Return the [x, y] coordinate for the center point of the cell that contains the specified text.  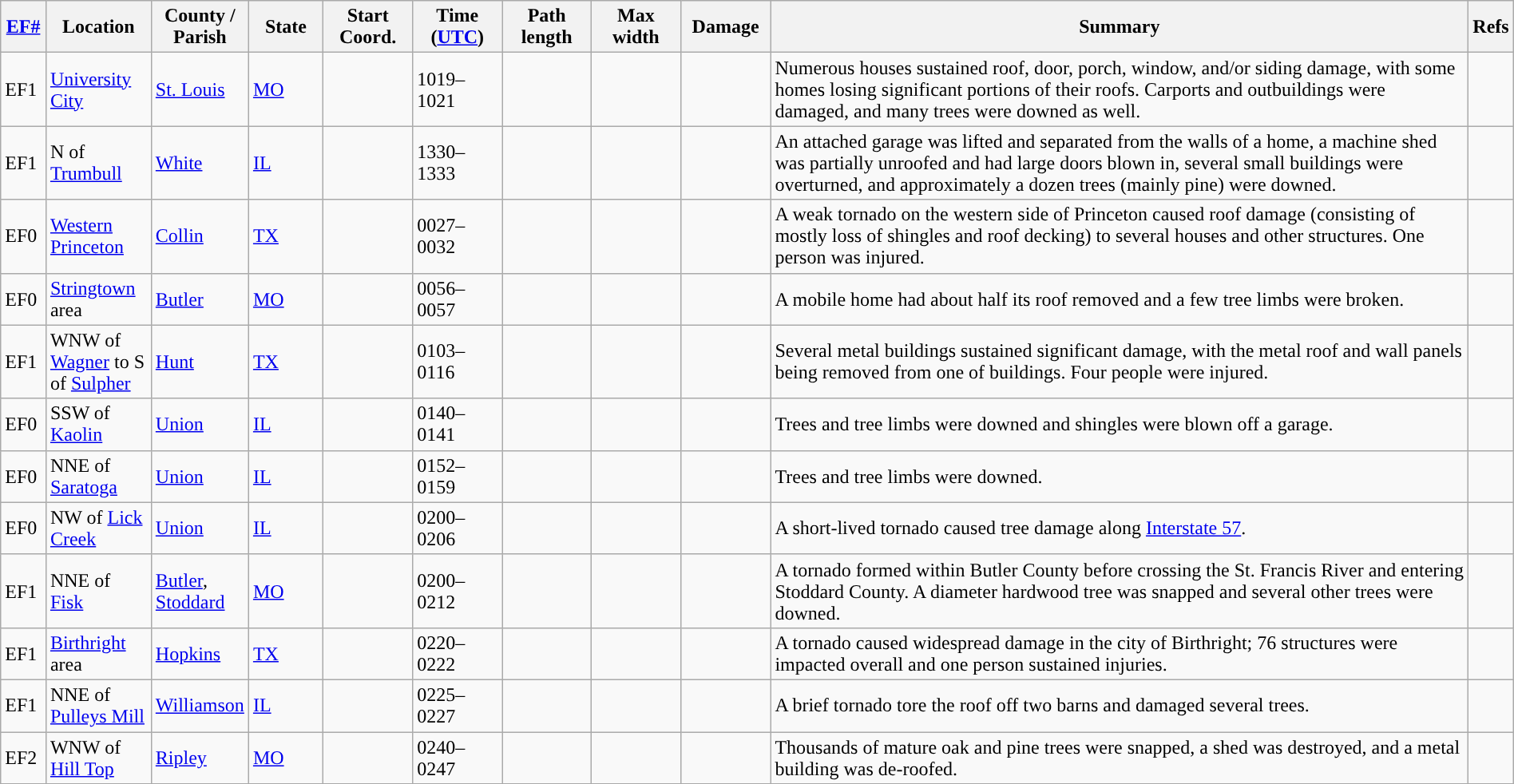
Collin [200, 236]
Williamson [200, 706]
A tornado caused widespread damage in the city of Birthright; 76 structures were impacted overall and one person sustained injuries. [1120, 653]
EF# [24, 27]
0220–0222 [458, 653]
N of Trumbull [98, 163]
0200–0206 [458, 529]
Butler [200, 299]
NNE of Pulleys Mill [98, 706]
Trees and tree limbs were downed and shingles were blown off a garage. [1120, 425]
0225–0227 [458, 706]
Time (UTC) [458, 27]
University City [98, 89]
Summary [1120, 27]
St. Louis [200, 89]
A short-lived tornado caused tree damage along Interstate 57. [1120, 529]
EF2 [24, 757]
0103–0116 [458, 362]
Trees and tree limbs were downed. [1120, 476]
NW of Lick Creek [98, 529]
1330–1333 [458, 163]
Start Coord. [368, 27]
Hunt [200, 362]
Birthright area [98, 653]
Butler, Stoddard [200, 591]
Damage [725, 27]
WNW of Wagner to S of Sulpher [98, 362]
Refs [1492, 27]
A brief tornado tore the roof off two barns and damaged several trees. [1120, 706]
NNE of Fisk [98, 591]
0140–0141 [458, 425]
County / Parish [200, 27]
0152–0159 [458, 476]
Ripley [200, 757]
Stringtown area [98, 299]
Thousands of mature oak and pine trees were snapped, a shed was destroyed, and a metal building was de-roofed. [1120, 757]
Path length [547, 27]
0056–0057 [458, 299]
Location [98, 27]
Hopkins [200, 653]
WNW of Hill Top [98, 757]
1019–1021 [458, 89]
0027–0032 [458, 236]
NNE of Saratoga [98, 476]
0240–0247 [458, 757]
SSW of Kaolin [98, 425]
Western Princeton [98, 236]
A mobile home had about half its roof removed and a few tree limbs were broken. [1120, 299]
0200–0212 [458, 591]
State [286, 27]
Max width [636, 27]
White [200, 163]
